Return (x, y) of the center of cell containing provided text 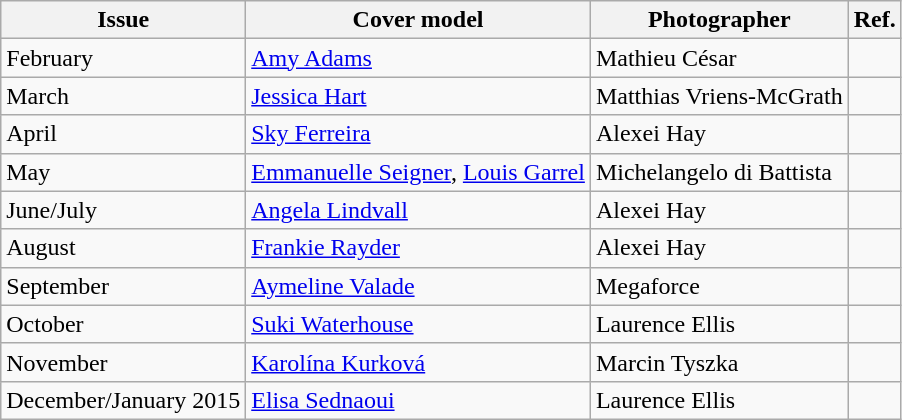
Frankie Rayder (418, 248)
November (124, 362)
Megaforce (719, 286)
Amy Adams (418, 58)
Elisa Sednaoui (418, 400)
Michelangelo di Battista (719, 172)
Cover model (418, 20)
Aymeline Valade (418, 286)
February (124, 58)
Photographer (719, 20)
December/January 2015 (124, 400)
Issue (124, 20)
June/July (124, 210)
Karolína Kurková (418, 362)
May (124, 172)
March (124, 96)
April (124, 134)
October (124, 324)
August (124, 248)
Matthias Vriens-McGrath (719, 96)
Angela Lindvall (418, 210)
Emmanuelle Seigner, Louis Garrel (418, 172)
Jessica Hart (418, 96)
Ref. (874, 20)
Suki Waterhouse (418, 324)
Mathieu César (719, 58)
Marcin Tyszka (719, 362)
September (124, 286)
Sky Ferreira (418, 134)
